Search for the cell housing the specified text and yield its [X, Y] center coordinate. 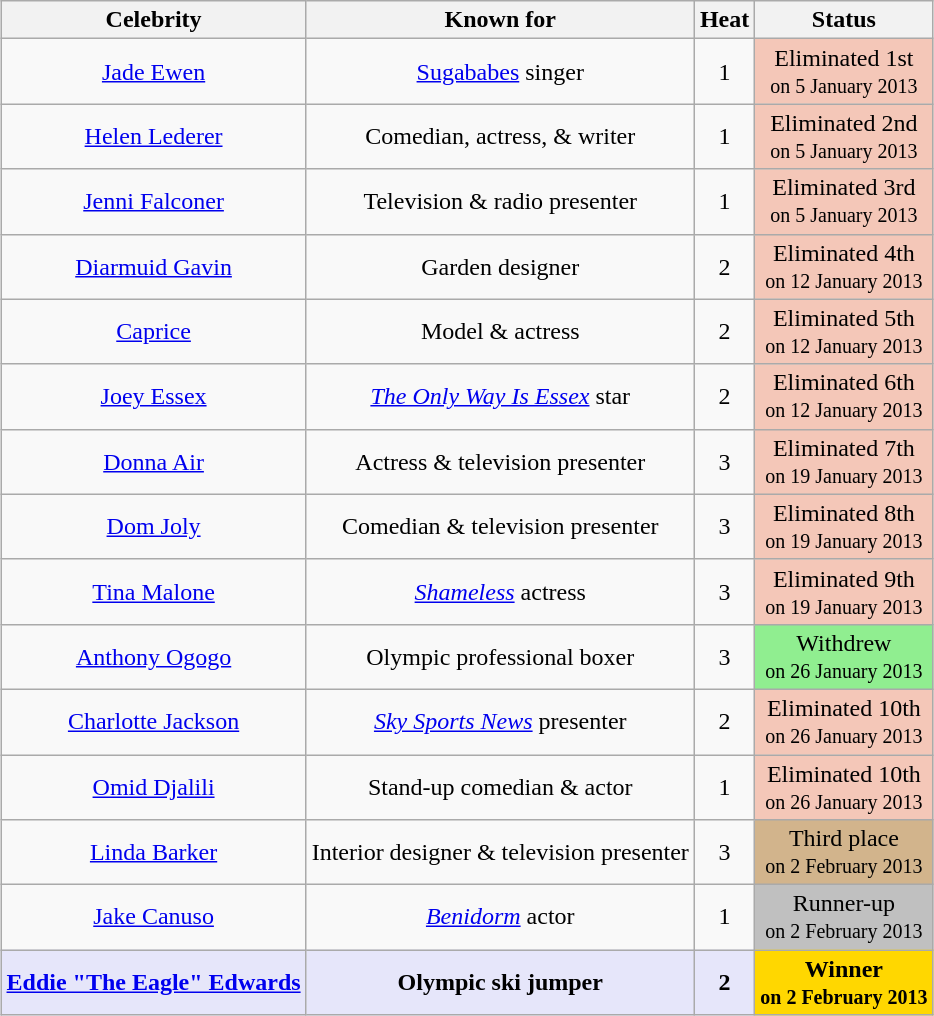
Interior designer & television presenter [500, 852]
Jade Ewen [154, 72]
Model & actress [500, 332]
Eliminated 1ston 5 January 2013 [844, 72]
Olympic ski jumper [500, 982]
Actress & television presenter [500, 462]
Runner-upon 2 February 2013 [844, 918]
Garden designer [500, 266]
Eddie "The Eagle" Edwards [154, 982]
Sky Sports News presenter [500, 722]
Diarmuid Gavin [154, 266]
Eliminated 9thon 19 January 2013 [844, 592]
Comedian, actress, & writer [500, 136]
Joey Essex [154, 396]
Known for [500, 20]
Eliminated 7thon 19 January 2013 [844, 462]
Celebrity [154, 20]
Eliminated 8thon 19 January 2013 [844, 526]
Eliminated 6thon 12 January 2013 [844, 396]
Olympic professional boxer [500, 656]
Stand-up comedian & actor [500, 786]
Helen Lederer [154, 136]
Status [844, 20]
Third placeon 2 February 2013 [844, 852]
Sugababes singer [500, 72]
Jenni Falconer [154, 202]
The Only Way Is Essex star [500, 396]
Shameless actress [500, 592]
Caprice [154, 332]
Eliminated 3rdon 5 January 2013 [844, 202]
Television & radio presenter [500, 202]
Donna Air [154, 462]
Linda Barker [154, 852]
Winneron 2 February 2013 [844, 982]
Withdrewon 26 January 2013 [844, 656]
Eliminated 2ndon 5 January 2013 [844, 136]
Jake Canuso [154, 918]
Anthony Ogogo [154, 656]
Omid Djalili [154, 786]
Heat [724, 20]
Eliminated 4thon 12 January 2013 [844, 266]
Charlotte Jackson [154, 722]
Comedian & television presenter [500, 526]
Tina Malone [154, 592]
Eliminated 5thon 12 January 2013 [844, 332]
Benidorm actor [500, 918]
Dom Joly [154, 526]
